Search for the cell housing the specified text and yield its [x, y] center coordinate. 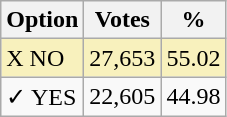
55.02 [194, 58]
Votes [122, 20]
44.98 [194, 97]
✓ YES [42, 97]
Option [42, 20]
% [194, 20]
22,605 [122, 97]
27,653 [122, 58]
X NO [42, 58]
